Identify which cell holds the provided text, then report its [X, Y] central coordinate. 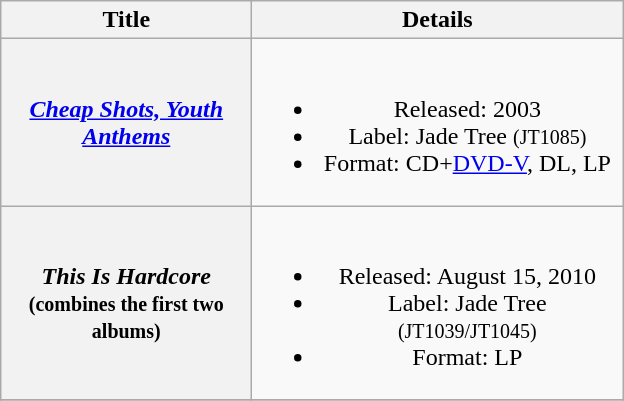
Released: August 15, 2010Label: Jade Tree (JT1039/JT1045)Format: LP [438, 303]
This Is Hardcore(combines the first two albums) [126, 303]
Released: 2003Label: Jade Tree (JT1085)Format: CD+DVD-V, DL, LP [438, 122]
Cheap Shots, Youth Anthems [126, 122]
Title [126, 20]
Details [438, 20]
